Provide the (X, Y) coordinate of the cell's center where the given text is located.  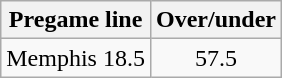
Memphis 18.5 (76, 58)
57.5 (216, 58)
Pregame line (76, 20)
Over/under (216, 20)
